Provide the (X, Y) coordinate of the cell's center where the given text is located.  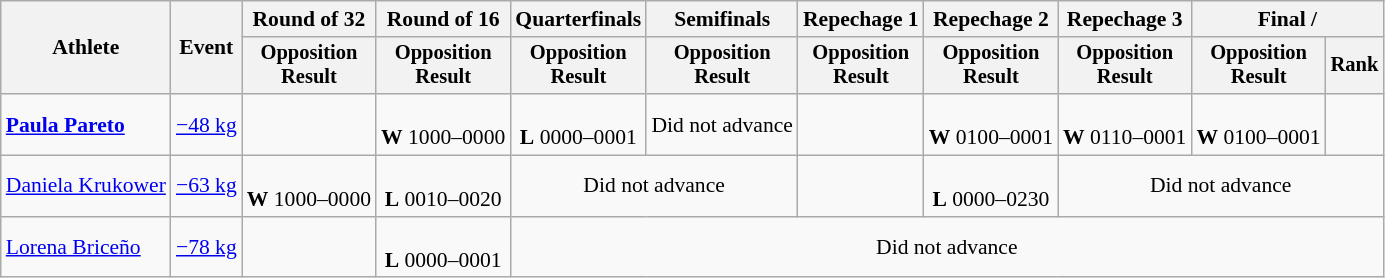
Round of 32 (309, 19)
Repechage 2 (991, 19)
−63 kg (206, 186)
Semifinals (722, 19)
−78 kg (206, 248)
Athlete (86, 48)
Quarterfinals (578, 19)
Final / (1287, 19)
L 0000–0230 (991, 186)
Paula Pareto (86, 124)
Rank (1355, 66)
Lorena Briceño (86, 248)
W 0110–0001 (1124, 124)
Repechage 1 (861, 19)
Round of 16 (443, 19)
−48 kg (206, 124)
L 0010–0020 (443, 186)
Daniela Krukower (86, 186)
Repechage 3 (1124, 19)
Event (206, 48)
